Detect which cell encompasses the target text, then output its [X, Y] center coordinate. 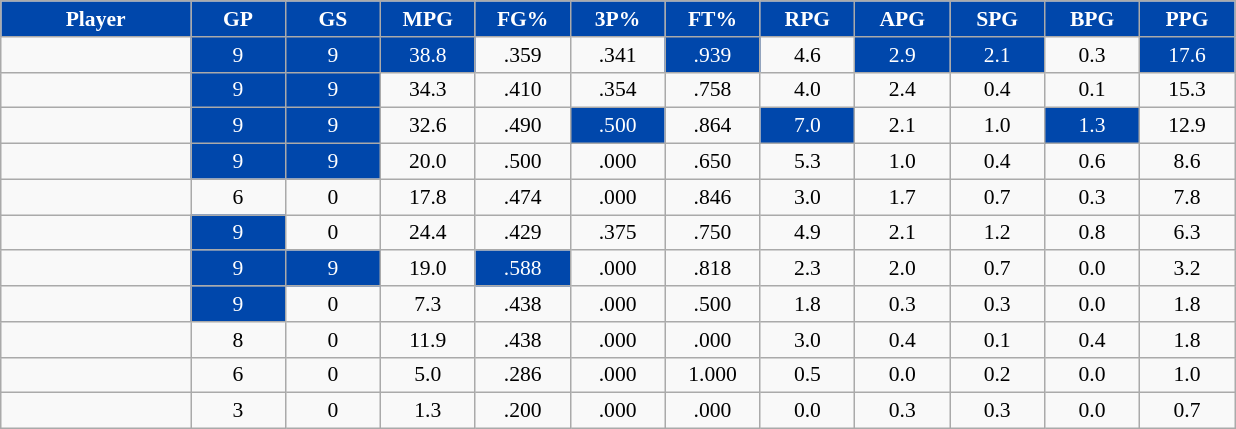
17.6 [1188, 55]
7.3 [428, 304]
2.3 [808, 269]
FG% [522, 19]
GP [238, 19]
2.4 [902, 90]
.846 [712, 197]
15.3 [1188, 90]
11.9 [428, 340]
.939 [712, 55]
.429 [522, 233]
3P% [618, 19]
.864 [712, 126]
MPG [428, 19]
24.4 [428, 233]
4.9 [808, 233]
.588 [522, 269]
.341 [618, 55]
Player [96, 19]
0.6 [1092, 162]
.750 [712, 233]
.286 [522, 375]
.354 [618, 90]
.818 [712, 269]
.650 [712, 162]
1.7 [902, 197]
2.0 [902, 269]
.410 [522, 90]
32.6 [428, 126]
6.3 [1188, 233]
7.0 [808, 126]
.359 [522, 55]
2.9 [902, 55]
1.000 [712, 375]
GS [332, 19]
.474 [522, 197]
.375 [618, 233]
8.6 [1188, 162]
4.0 [808, 90]
0.8 [1092, 233]
.758 [712, 90]
8 [238, 340]
FT% [712, 19]
3.2 [1188, 269]
19.0 [428, 269]
7.8 [1188, 197]
38.8 [428, 55]
3 [238, 411]
4.6 [808, 55]
1.2 [998, 233]
BPG [1092, 19]
APG [902, 19]
PPG [1188, 19]
.200 [522, 411]
SPG [998, 19]
17.8 [428, 197]
20.0 [428, 162]
0.5 [808, 375]
34.3 [428, 90]
RPG [808, 19]
.490 [522, 126]
5.3 [808, 162]
12.9 [1188, 126]
5.0 [428, 375]
0.2 [998, 375]
